Identify which cell holds the provided text, then report its [X, Y] central coordinate. 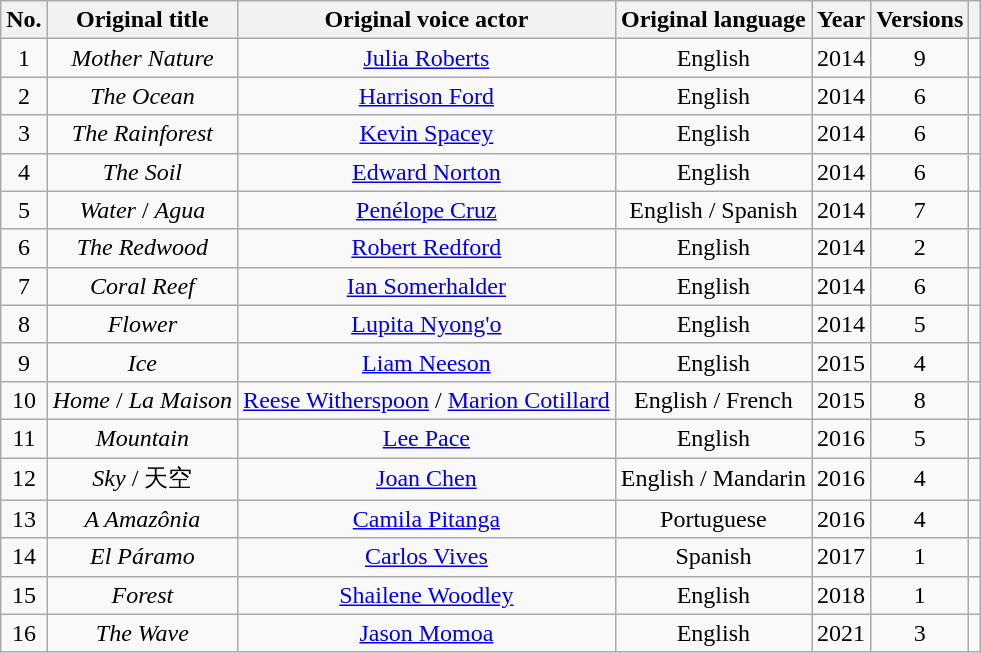
Robert Redford [427, 248]
Kevin Spacey [427, 134]
Flower [142, 324]
The Ocean [142, 96]
Spanish [713, 557]
Original title [142, 20]
The Soil [142, 172]
English / French [713, 400]
Mother Nature [142, 58]
Harrison Ford [427, 96]
Year [842, 20]
Coral Reef [142, 286]
Versions [920, 20]
Carlos Vives [427, 557]
11 [24, 438]
English / Mandarin [713, 480]
A Amazônia [142, 519]
The Rainforest [142, 134]
2017 [842, 557]
Shailene Woodley [427, 595]
10 [24, 400]
Forest [142, 595]
The Wave [142, 633]
Lupita Nyong'o [427, 324]
Mountain [142, 438]
Home / La Maison [142, 400]
14 [24, 557]
El Páramo [142, 557]
13 [24, 519]
Edward Norton [427, 172]
Water / Agua [142, 210]
The Redwood [142, 248]
Reese Witherspoon / Marion Cotillard [427, 400]
English / Spanish [713, 210]
Jason Momoa [427, 633]
2021 [842, 633]
Lee Pace [427, 438]
Joan Chen [427, 480]
16 [24, 633]
Original language [713, 20]
Penélope Cruz [427, 210]
Camila Pitanga [427, 519]
Liam Neeson [427, 362]
15 [24, 595]
Ice [142, 362]
Original voice actor [427, 20]
2018 [842, 595]
Ian Somerhalder [427, 286]
Sky / 天空 [142, 480]
Julia Roberts [427, 58]
12 [24, 480]
No. [24, 20]
Portuguese [713, 519]
